Locate the cell with the specified text and output its (X, Y) center coordinate. 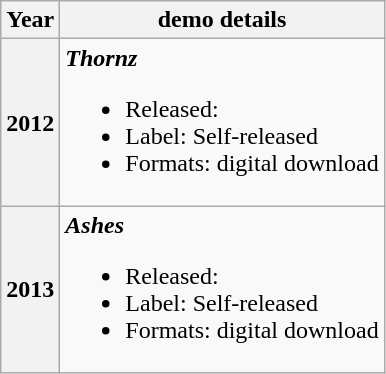
ThornzReleased: Label: Self-releasedFormats: digital download (222, 122)
demo details (222, 20)
2013 (30, 290)
2012 (30, 122)
Year (30, 20)
AshesReleased: Label: Self-releasedFormats: digital download (222, 290)
